Identify which cell holds the provided text, then report its [x, y] central coordinate. 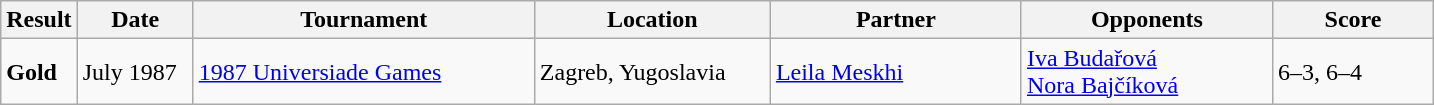
Score [1352, 20]
July 1987 [135, 72]
Iva Budařová Nora Bajčíková [1146, 72]
Leila Meskhi [896, 72]
Gold [39, 72]
Location [652, 20]
Date [135, 20]
Partner [896, 20]
Opponents [1146, 20]
Result [39, 20]
6–3, 6–4 [1352, 72]
1987 Universiade Games [364, 72]
Zagreb, Yugoslavia [652, 72]
Tournament [364, 20]
